Return (x, y) of the center of cell containing provided text 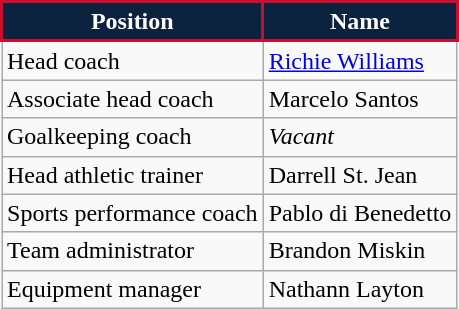
Head athletic trainer (133, 175)
Head coach (133, 60)
Nathann Layton (360, 289)
Brandon Miskin (360, 251)
Goalkeeping coach (133, 137)
Richie Williams (360, 60)
Vacant (360, 137)
Position (133, 22)
Sports performance coach (133, 213)
Equipment manager (133, 289)
Name (360, 22)
Pablo di Benedetto (360, 213)
Marcelo Santos (360, 99)
Associate head coach (133, 99)
Darrell St. Jean (360, 175)
Team administrator (133, 251)
